Output the [x, y] coordinate of the center of the cell containing the given text.  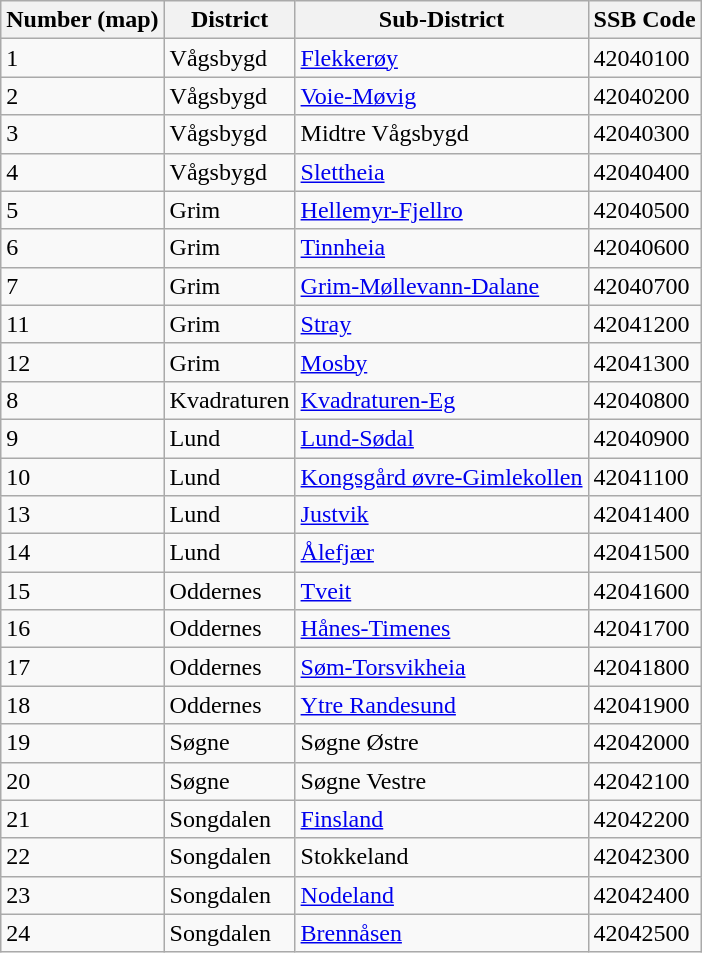
Søgne Østre [442, 743]
42040500 [644, 210]
Tveit [442, 591]
19 [82, 743]
5 [82, 210]
23 [82, 895]
15 [82, 591]
Tinnheia [442, 248]
Brennåsen [442, 933]
Stokkeland [442, 857]
42041200 [644, 324]
14 [82, 553]
Ålefjær [442, 553]
7 [82, 286]
22 [82, 857]
1 [82, 58]
Slettheia [442, 172]
24 [82, 933]
Hellemyr-Fjellro [442, 210]
13 [82, 515]
42042300 [644, 857]
Nodeland [442, 895]
42041500 [644, 553]
42040400 [644, 172]
SSB Code [644, 20]
42040800 [644, 400]
42042500 [644, 933]
16 [82, 629]
Finsland [442, 819]
42040300 [644, 134]
42041400 [644, 515]
20 [82, 781]
Søgne Vestre [442, 781]
Kvadraturen [230, 400]
Hånes-Timenes [442, 629]
42041300 [644, 362]
42041100 [644, 477]
Stray [442, 324]
Kvadraturen-Eg [442, 400]
10 [82, 477]
12 [82, 362]
42041600 [644, 591]
6 [82, 248]
42042000 [644, 743]
District [230, 20]
42042200 [644, 819]
Søm-Torsvikheia [442, 667]
42040700 [644, 286]
11 [82, 324]
42042400 [644, 895]
3 [82, 134]
42041900 [644, 705]
Kongsgård øvre-Gimlekollen [442, 477]
42040600 [644, 248]
Sub-District [442, 20]
17 [82, 667]
Flekkerøy [442, 58]
Grim-Møllevann-Dalane [442, 286]
42041700 [644, 629]
42040200 [644, 96]
Justvik [442, 515]
42042100 [644, 781]
42040100 [644, 58]
Voie-Møvig [442, 96]
42040900 [644, 438]
Number (map) [82, 20]
Ytre Randesund [442, 705]
18 [82, 705]
42041800 [644, 667]
2 [82, 96]
4 [82, 172]
21 [82, 819]
8 [82, 400]
Lund-Sødal [442, 438]
Mosby [442, 362]
Midtre Vågsbygd [442, 134]
9 [82, 438]
